Determine the [x, y] coordinate at the center of the cell enclosing the given text.  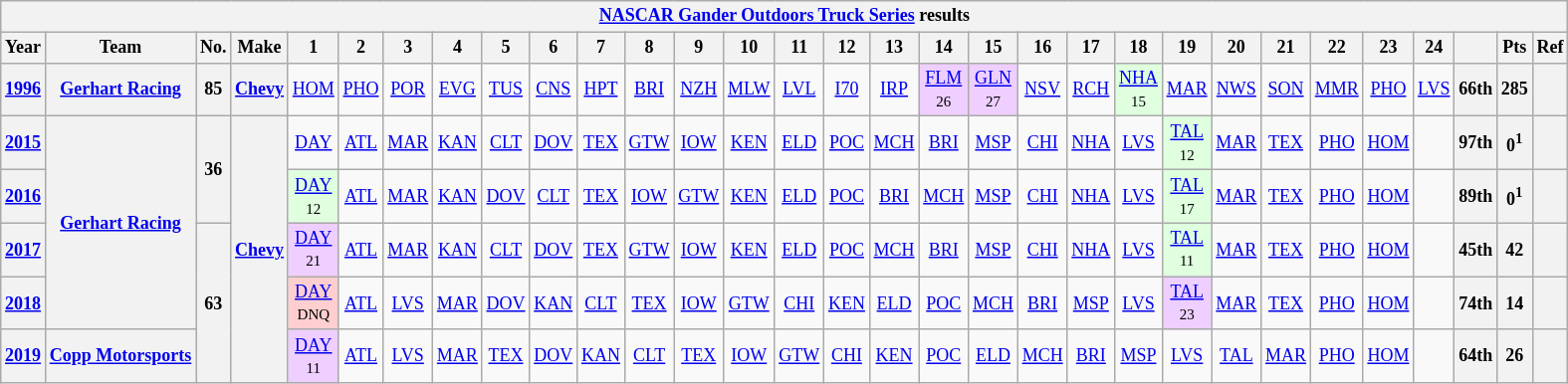
45th [1475, 250]
15 [994, 48]
HPT [601, 90]
NASCAR Gander Outdoors Truck Series results [784, 16]
11 [799, 48]
NSV [1042, 90]
DAY21 [313, 250]
TAL11 [1187, 250]
97th [1475, 143]
CNS [554, 90]
2018 [24, 303]
285 [1514, 90]
DAY [313, 143]
NWS [1236, 90]
TAL17 [1187, 196]
64th [1475, 356]
3 [408, 48]
Ref [1550, 48]
63 [213, 302]
7 [601, 48]
DAY12 [313, 196]
IRP [894, 90]
Team [119, 48]
1996 [24, 90]
42 [1514, 250]
Year [24, 48]
1 [313, 48]
16 [1042, 48]
12 [847, 48]
10 [749, 48]
TAL [1236, 356]
GLN27 [994, 90]
TAL12 [1187, 143]
TUS [506, 90]
9 [699, 48]
FLM26 [944, 90]
2016 [24, 196]
66th [1475, 90]
Copp Motorsports [119, 356]
MLW [749, 90]
4 [458, 48]
19 [1187, 48]
26 [1514, 356]
SON [1286, 90]
LVL [799, 90]
2 [360, 48]
I70 [847, 90]
No. [213, 48]
18 [1139, 48]
RCH [1091, 90]
NHA15 [1139, 90]
2015 [24, 143]
EVG [458, 90]
5 [506, 48]
Pts [1514, 48]
NZH [699, 90]
13 [894, 48]
8 [649, 48]
Make [260, 48]
22 [1336, 48]
2019 [24, 356]
MMR [1336, 90]
6 [554, 48]
24 [1434, 48]
20 [1236, 48]
TAL23 [1187, 303]
DAYDNQ [313, 303]
74th [1475, 303]
85 [213, 90]
2017 [24, 250]
36 [213, 169]
89th [1475, 196]
DAY11 [313, 356]
23 [1388, 48]
POR [408, 90]
21 [1286, 48]
17 [1091, 48]
